Extract the [x, y] coordinate from the center of the cell holding the provided text.  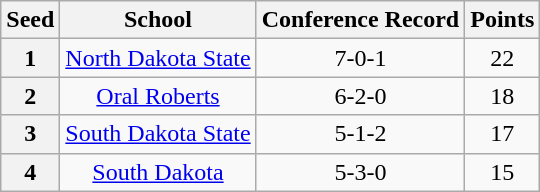
South Dakota State [158, 134]
2 [30, 96]
South Dakota [158, 172]
7-0-1 [360, 58]
4 [30, 172]
17 [502, 134]
5-1-2 [360, 134]
Oral Roberts [158, 96]
Conference Record [360, 20]
School [158, 20]
3 [30, 134]
6-2-0 [360, 96]
North Dakota State [158, 58]
5-3-0 [360, 172]
Points [502, 20]
22 [502, 58]
Seed [30, 20]
15 [502, 172]
1 [30, 58]
18 [502, 96]
